Search for the cell housing the specified text and yield its [X, Y] center coordinate. 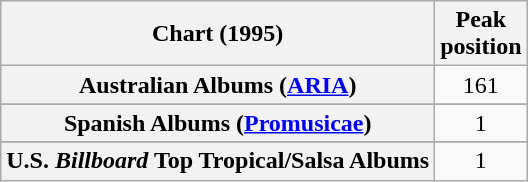
Spanish Albums (Promusicae) [218, 123]
Australian Albums (ARIA) [218, 85]
161 [481, 85]
U.S. Billboard Top Tropical/Salsa Albums [218, 161]
Chart (1995) [218, 34]
Peak position [481, 34]
